Identify which cell holds the provided text, then report its [X, Y] central coordinate. 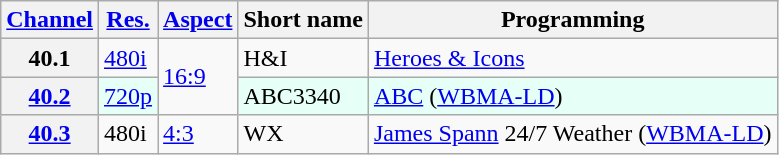
40.3 [50, 134]
ABC3340 [303, 96]
Aspect [198, 20]
Heroes & Icons [572, 58]
4:3 [198, 134]
H&I [303, 58]
40.2 [50, 96]
ABC (WBMA-LD) [572, 96]
40.1 [50, 58]
Short name [303, 20]
Channel [50, 20]
720p [128, 96]
Res. [128, 20]
Programming [572, 20]
James Spann 24/7 Weather (WBMA-LD) [572, 134]
WX [303, 134]
16:9 [198, 77]
